Find where the given text appears and provide that cell's center as (X, Y) coordinate. 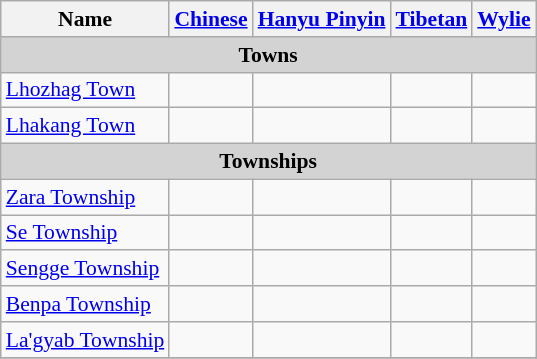
Lhakang Town (86, 126)
Tibetan (432, 19)
Wylie (504, 19)
Townships (268, 162)
Lhozhag Town (86, 90)
Benpa Township (86, 304)
Chinese (210, 19)
La'gyab Township (86, 340)
Towns (268, 55)
Se Township (86, 233)
Hanyu Pinyin (322, 19)
Name (86, 19)
Zara Township (86, 197)
Sengge Township (86, 269)
